From the cell containing the given text, extract its center point as (X, Y) coordinate. 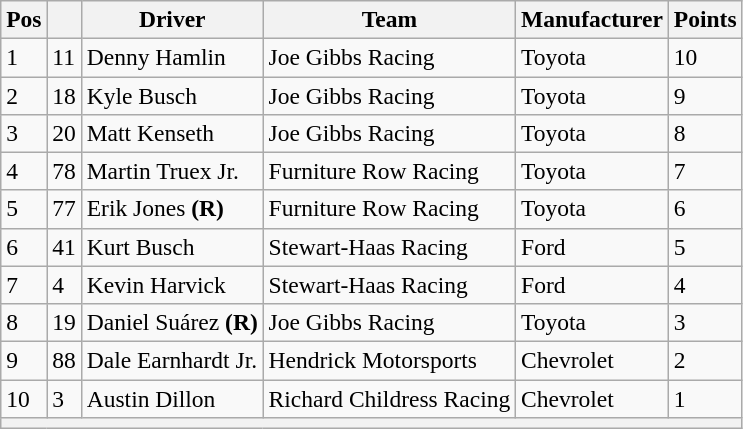
Kyle Busch (172, 95)
Kevin Harvick (172, 285)
Matt Kenseth (172, 133)
Driver (172, 19)
Martin Truex Jr. (172, 171)
11 (64, 57)
Hendrick Motorsports (389, 360)
Points (705, 19)
18 (64, 95)
20 (64, 133)
Pos (24, 19)
Dale Earnhardt Jr. (172, 360)
Austin Dillon (172, 398)
Richard Childress Racing (389, 398)
88 (64, 360)
Denny Hamlin (172, 57)
Kurt Busch (172, 247)
77 (64, 209)
Daniel Suárez (R) (172, 322)
Team (389, 19)
Manufacturer (592, 19)
Erik Jones (R) (172, 209)
41 (64, 247)
19 (64, 322)
78 (64, 171)
